Pinpoint the cell where the given text exists, returning its [X, Y] midpoint coordinate. 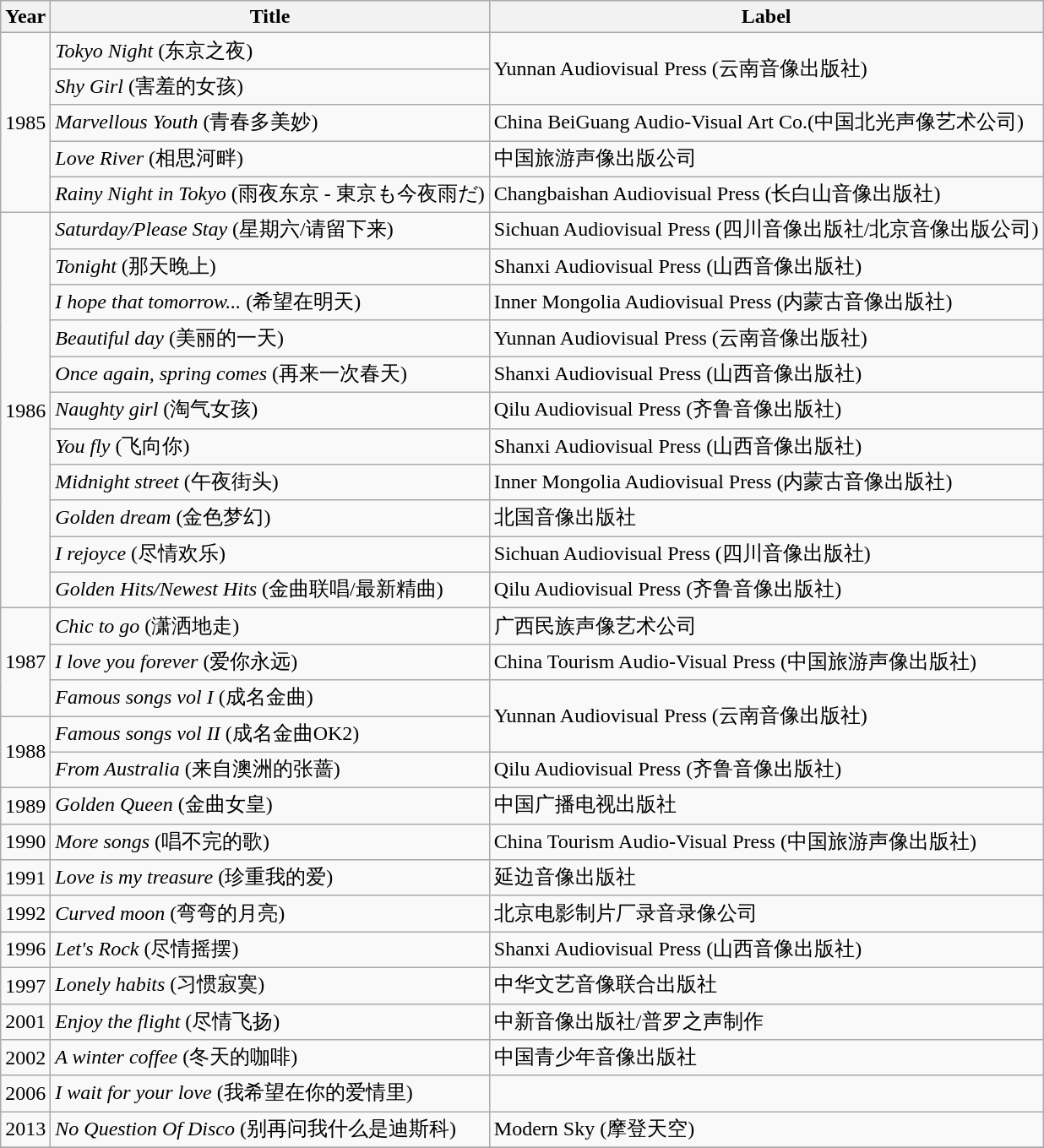
Love River (相思河畔) [270, 159]
广西民族声像艺术公司 [766, 627]
1987 [25, 662]
1997 [25, 985]
Curved moon (弯弯的月亮) [270, 914]
Chic to go (潇洒地走) [270, 627]
延边音像出版社 [766, 879]
Golden Hits/Newest Hits (金曲联唱/最新精曲) [270, 590]
I hope that tomorrow... (希望在明天) [270, 302]
中华文艺音像联合出版社 [766, 985]
Golden dream (金色梦幻) [270, 519]
Golden Queen (金曲女皇) [270, 806]
北京电影制片厂录音录像公司 [766, 914]
北国音像出版社 [766, 519]
No Question Of Disco (别再问我什么是迪斯科) [270, 1130]
中新音像出版社/普罗之声制作 [766, 1022]
I rejoyce (尽情欢乐) [270, 554]
中国广播电视出版社 [766, 806]
Sichuan Audiovisual Press (四川音像出版社/北京音像出版公司) [766, 231]
Once again, spring comes (再来一次春天) [270, 375]
Lonely habits (习惯寂寞) [270, 985]
Marvellous Youth (青春多美妙) [270, 123]
Beautiful day (美丽的一天) [270, 338]
Saturday/Please Stay (星期六/请留下来) [270, 231]
1986 [25, 411]
Famous songs vol II (成名金曲OK2) [270, 735]
2006 [25, 1093]
Enjoy the flight (尽情飞扬) [270, 1022]
Changbaishan Audiovisual Press (长白山音像出版社) [766, 194]
Love is my treasure (珍重我的爱) [270, 879]
2002 [25, 1058]
1990 [25, 841]
2001 [25, 1022]
I wait for your love (我希望在你的爱情里) [270, 1093]
中国旅游声像出版公司 [766, 159]
Famous songs vol I (成名金曲) [270, 698]
From Australia (来自澳洲的张蔷) [270, 770]
More songs (唱不完的歌) [270, 841]
I love you forever (爱你永远) [270, 662]
1989 [25, 806]
Tokyo Night (东京之夜) [270, 51]
Year [25, 17]
1991 [25, 879]
Rainy Night in Tokyo (雨夜东京 - 東京も今夜雨だ) [270, 194]
China BeiGuang Audio-Visual Art Co.(中国北光声像艺术公司) [766, 123]
Sichuan Audiovisual Press (四川音像出版社) [766, 554]
中国青少年音像出版社 [766, 1058]
Tonight (那天晚上) [270, 267]
Title [270, 17]
1988 [25, 752]
Let's Rock (尽情摇摆) [270, 949]
1992 [25, 914]
Midnight street (午夜街头) [270, 483]
Naughty girl (淘气女孩) [270, 411]
2013 [25, 1130]
1985 [25, 123]
Label [766, 17]
A winter coffee (冬天的咖啡) [270, 1058]
You fly (飞向你) [270, 446]
Shy Girl (害羞的女孩) [270, 86]
1996 [25, 949]
Modern Sky (摩登天空) [766, 1130]
